For the text-containing cell, return its midpoint in (x, y) coordinate format. 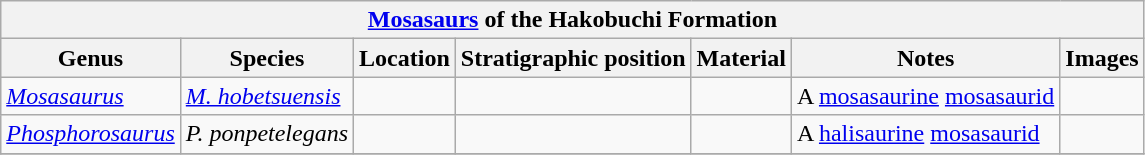
Genus (91, 58)
Notes (925, 58)
A mosasaurine mosasaurid (925, 96)
P. ponpetelegans (266, 134)
M. hobetsuensis (266, 96)
Mosasaurs of the Hakobuchi Formation (572, 20)
A halisaurine mosasaurid (925, 134)
Stratigraphic position (573, 58)
Mosasaurus (91, 96)
Species (266, 58)
Phosphorosaurus (91, 134)
Images (1102, 58)
Location (405, 58)
Material (741, 58)
